Find where the given text appears and provide that cell's center as (X, Y) coordinate. 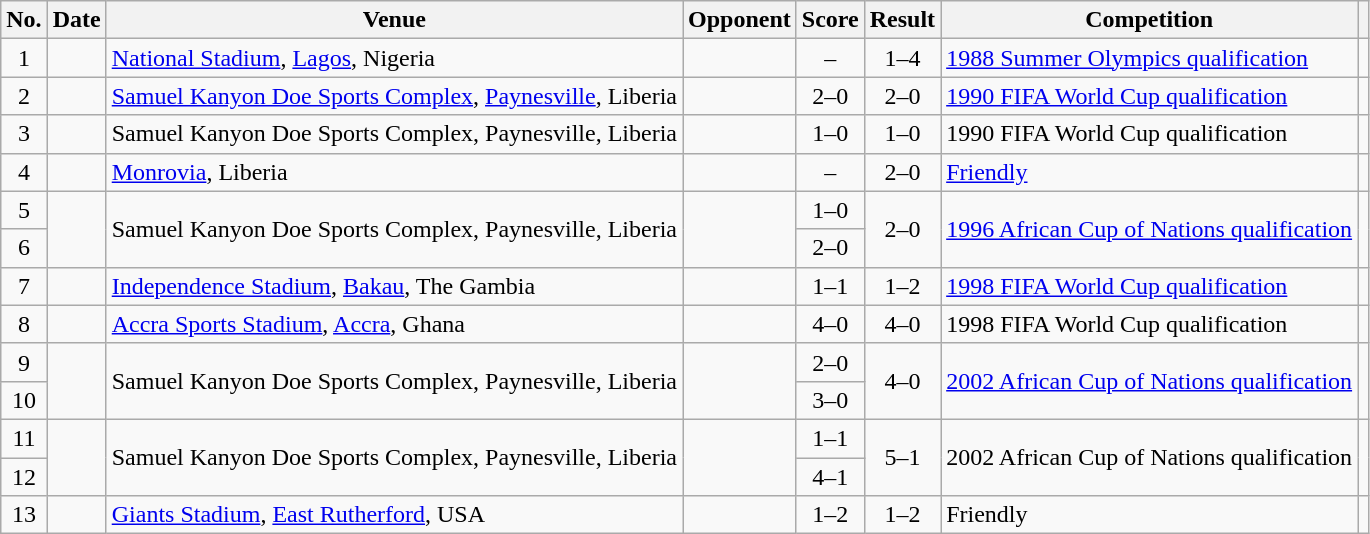
12 (24, 477)
Score (830, 20)
1–4 (902, 58)
5–1 (902, 457)
Competition (1150, 20)
6 (24, 248)
3–0 (830, 400)
Venue (394, 20)
4 (24, 172)
Result (902, 20)
4–1 (830, 477)
11 (24, 438)
13 (24, 515)
Monrovia, Liberia (394, 172)
5 (24, 210)
2 (24, 96)
Date (76, 20)
8 (24, 324)
7 (24, 286)
1 (24, 58)
Accra Sports Stadium, Accra, Ghana (394, 324)
No. (24, 20)
Opponent (740, 20)
Independence Stadium, Bakau, The Gambia (394, 286)
1988 Summer Olympics qualification (1150, 58)
3 (24, 134)
1996 African Cup of Nations qualification (1150, 229)
Giants Stadium, East Rutherford, USA (394, 515)
National Stadium, Lagos, Nigeria (394, 58)
9 (24, 362)
10 (24, 400)
